Pinpoint the cell where the given text exists, returning its [X, Y] midpoint coordinate. 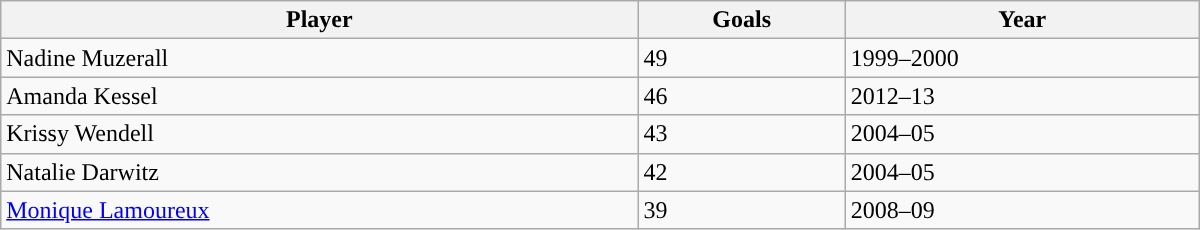
2008–09 [1022, 210]
46 [742, 96]
Monique Lamoureux [320, 210]
1999–2000 [1022, 58]
2012–13 [1022, 96]
Nadine Muzerall [320, 58]
Player [320, 20]
Natalie Darwitz [320, 172]
43 [742, 134]
Amanda Kessel [320, 96]
42 [742, 172]
Year [1022, 20]
49 [742, 58]
39 [742, 210]
Krissy Wendell [320, 134]
Goals [742, 20]
